Scan for the cell matching the given text and deliver its [X, Y] coordinate at center. 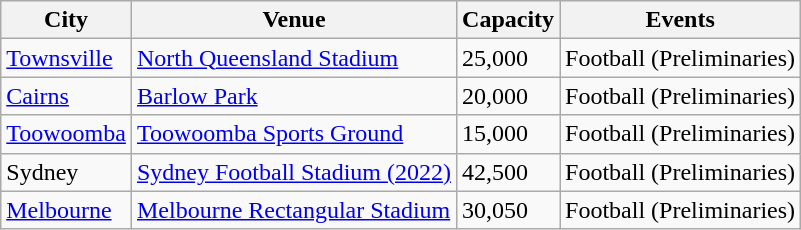
Melbourne Rectangular Stadium [294, 210]
Melbourne [66, 210]
Sydney Football Stadium (2022) [294, 172]
30,050 [508, 210]
Sydney [66, 172]
25,000 [508, 58]
Barlow Park [294, 96]
20,000 [508, 96]
15,000 [508, 134]
City [66, 20]
Toowoomba [66, 134]
Events [680, 20]
Capacity [508, 20]
42,500 [508, 172]
Toowoomba Sports Ground [294, 134]
Cairns [66, 96]
Townsville [66, 58]
North Queensland Stadium [294, 58]
Venue [294, 20]
